Return the [X, Y] coordinate for the center point of the cell that contains the specified text.  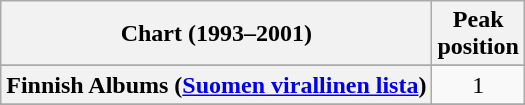
Peakposition [478, 34]
1 [478, 85]
Chart (1993–2001) [216, 34]
Finnish Albums (Suomen virallinen lista) [216, 85]
